From the cell containing the given text, extract its center point as [x, y] coordinate. 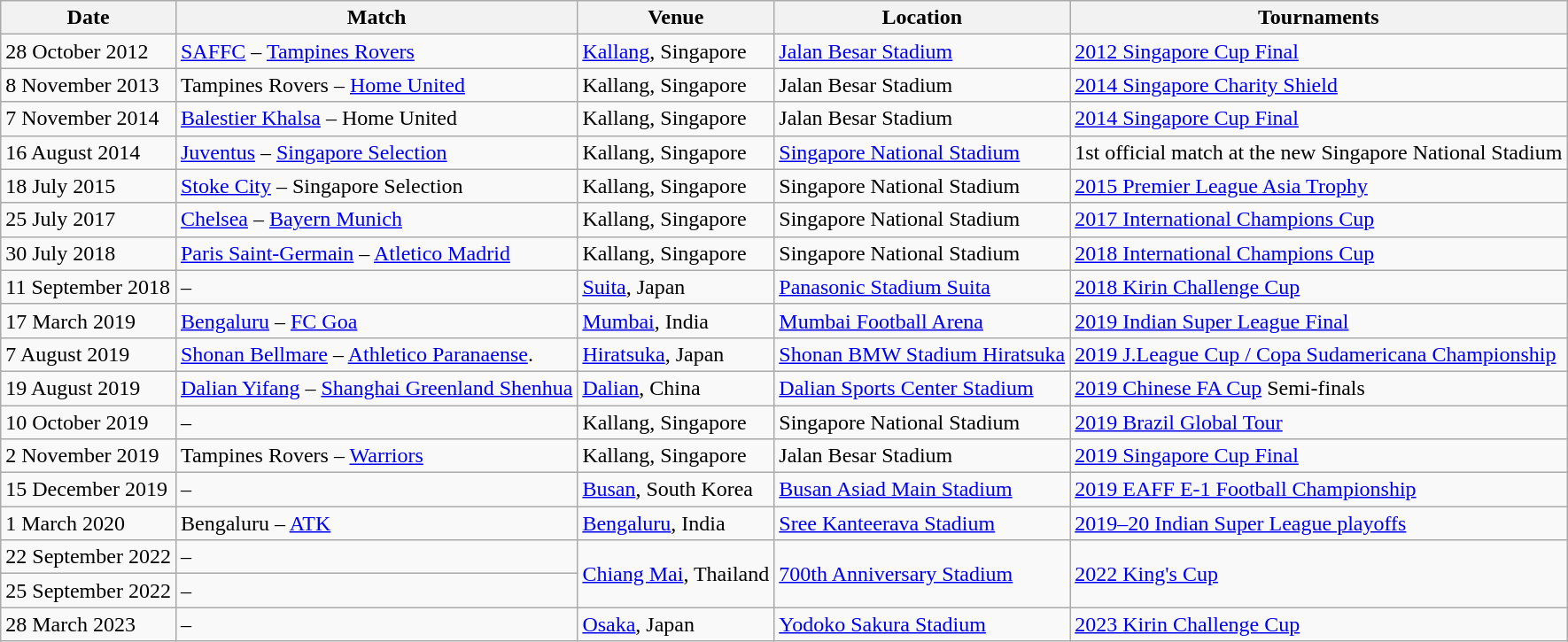
16 August 2014 [89, 152]
2 November 2019 [89, 456]
8 November 2013 [89, 85]
Mumbai, India [676, 321]
Date [89, 18]
28 March 2023 [89, 624]
25 July 2017 [89, 220]
Shonan Bellmare – Athletico Paranaense. [376, 354]
Tampines Rovers – Warriors [376, 456]
17 March 2019 [89, 321]
Match [376, 18]
2012 Singapore Cup Final [1318, 51]
Tampines Rovers – Home United [376, 85]
Bengaluru – FC Goa [376, 321]
Sree Kanteerava Stadium [922, 523]
Chiang Mai, Thailand [676, 574]
2019 J.League Cup / Copa Sudamericana Championship [1318, 354]
Dalian Yifang – Shanghai Greenland Shenhua [376, 388]
1st official match at the new Singapore National Stadium [1318, 152]
18 July 2015 [89, 186]
2019 Singapore Cup Final [1318, 456]
2019 Chinese FA Cup Semi-finals [1318, 388]
30 July 2018 [89, 253]
2017 International Champions Cup [1318, 220]
Panasonic Stadium Suita [922, 287]
22 September 2022 [89, 557]
1 March 2020 [89, 523]
Dalian Sports Center Stadium [922, 388]
Osaka, Japan [676, 624]
Stoke City – Singapore Selection [376, 186]
11 September 2018 [89, 287]
2019 Indian Super League Final [1318, 321]
Balestier Khalsa – Home United [376, 119]
25 September 2022 [89, 591]
Juventus – Singapore Selection [376, 152]
2019 EAFF E-1 Football Championship [1318, 490]
2019–20 Indian Super League playoffs [1318, 523]
2023 Kirin Challenge Cup [1318, 624]
Suita, Japan [676, 287]
19 August 2019 [89, 388]
2014 Singapore Cup Final [1318, 119]
Busan, South Korea [676, 490]
10 October 2019 [89, 422]
Chelsea – Bayern Munich [376, 220]
Shonan BMW Stadium Hiratsuka [922, 354]
Dalian, China [676, 388]
Bengaluru – ATK [376, 523]
2018 Kirin Challenge Cup [1318, 287]
Tournaments [1318, 18]
Bengaluru, India [676, 523]
2022 King's Cup [1318, 574]
Yodoko Sakura Stadium [922, 624]
2018 International Champions Cup [1318, 253]
Venue [676, 18]
2014 Singapore Charity Shield [1318, 85]
700th Anniversary Stadium [922, 574]
Busan Asiad Main Stadium [922, 490]
Location [922, 18]
Paris Saint-Germain – Atletico Madrid [376, 253]
7 August 2019 [89, 354]
SAFFC – Tampines Rovers [376, 51]
15 December 2019 [89, 490]
7 November 2014 [89, 119]
28 October 2012 [89, 51]
Mumbai Football Arena [922, 321]
2015 Premier League Asia Trophy [1318, 186]
Hiratsuka, Japan [676, 354]
2019 Brazil Global Tour [1318, 422]
